Output the (x, y) coordinate of the center of the cell containing the given text.  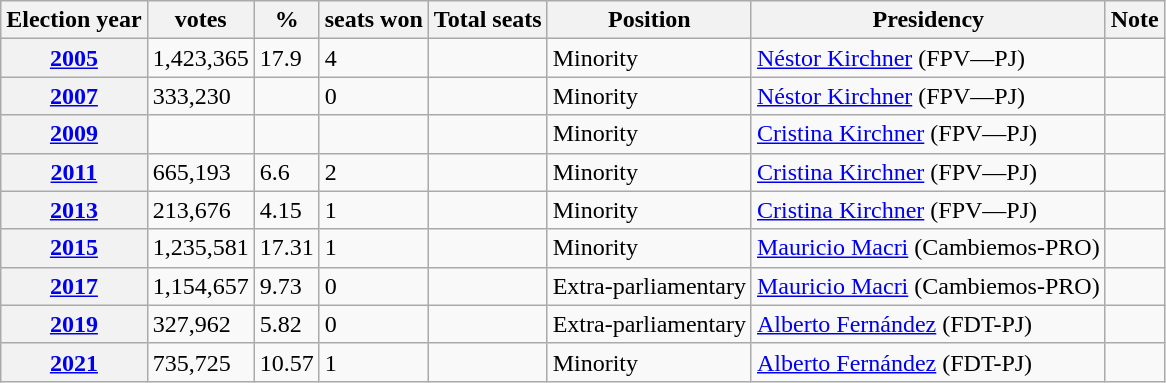
2019 (74, 324)
2 (374, 172)
2011 (74, 172)
Presidency (928, 20)
5.82 (286, 324)
9.73 (286, 286)
2007 (74, 96)
2015 (74, 248)
17.31 (286, 248)
1,423,365 (200, 58)
2021 (74, 362)
2005 (74, 58)
665,193 (200, 172)
735,725 (200, 362)
% (286, 20)
213,676 (200, 210)
Note (1134, 20)
1,154,657 (200, 286)
17.9 (286, 58)
4.15 (286, 210)
10.57 (286, 362)
Position (649, 20)
2017 (74, 286)
333,230 (200, 96)
327,962 (200, 324)
Total seats (488, 20)
2009 (74, 134)
2013 (74, 210)
6.6 (286, 172)
4 (374, 58)
1,235,581 (200, 248)
Election year (74, 20)
seats won (374, 20)
votes (200, 20)
